For the text-containing cell, return its midpoint in [x, y] coordinate format. 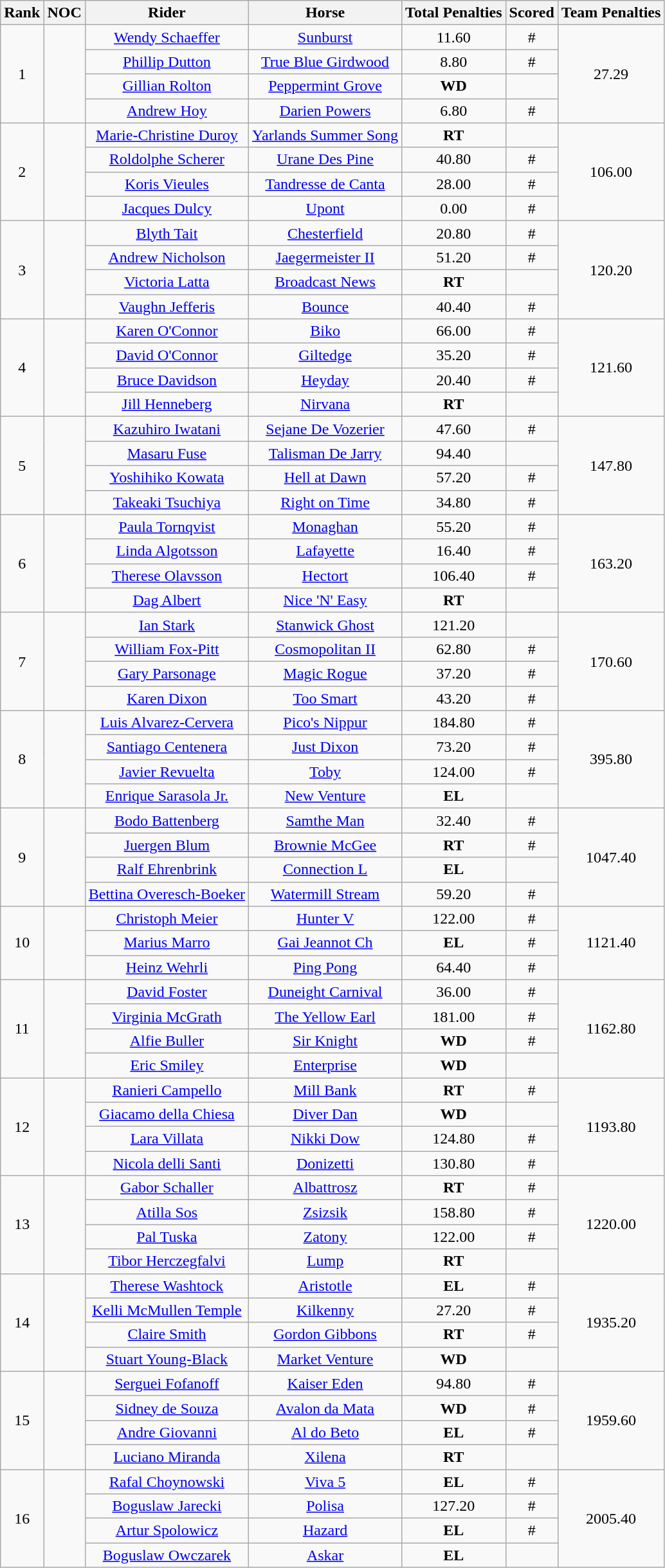
Diver Dan [325, 1115]
Askar [325, 1555]
Karen Dixon [167, 698]
Jaegermeister II [325, 257]
Andre Giovanni [167, 1432]
Sidney de Souza [167, 1408]
181.00 [454, 1016]
Nikki Dow [325, 1139]
Xilena [325, 1457]
True Blue Girdwood [325, 62]
10 [22, 943]
Hectort [325, 576]
106.40 [454, 576]
Total Penalties [454, 13]
27.20 [454, 1310]
158.80 [454, 1212]
7 [22, 661]
Yoshihiko Kowata [167, 478]
Hell at Dawn [325, 478]
Boguslaw Jarecki [167, 1506]
9 [22, 857]
Yarlands Summer Song [325, 135]
Masaru Fuse [167, 453]
Victoria Latta [167, 282]
170.60 [611, 661]
Giltedge [325, 356]
32.40 [454, 821]
Zsizsik [325, 1212]
Rider [167, 13]
Ralf Ehrenbrink [167, 870]
Team Penalties [611, 13]
120.20 [611, 269]
1 [22, 74]
73.20 [454, 747]
6 [22, 563]
Albattrosz [325, 1188]
Therese Olavsson [167, 576]
Paula Tornqvist [167, 527]
Artur Spolowicz [167, 1531]
Enterprise [325, 1065]
Atilla Sos [167, 1212]
106.00 [611, 172]
62.80 [454, 649]
Al do Beto [325, 1432]
Duneight Carnival [325, 992]
Rafal Choynowski [167, 1481]
Too Smart [325, 698]
Tandresse de Canta [325, 184]
Heinz Wehrli [167, 967]
Kelli McMullen Temple [167, 1310]
Lafayette [325, 551]
Serguei Fofanoff [167, 1383]
Darien Powers [325, 111]
57.20 [454, 478]
0.00 [454, 208]
Andrew Hoy [167, 111]
28.00 [454, 184]
51.20 [454, 257]
Andrew Nicholson [167, 257]
55.20 [454, 527]
11.60 [454, 37]
16.40 [454, 551]
Eric Smiley [167, 1065]
Zatony [325, 1237]
Lara Villata [167, 1139]
94.40 [454, 453]
Urane Des Pine [325, 160]
Hunter V [325, 918]
Right on Time [325, 502]
Marie-Christine Duroy [167, 135]
184.80 [454, 723]
Jill Henneberg [167, 405]
Sir Knight [325, 1041]
Aristotle [325, 1286]
1959.60 [611, 1420]
Monaghan [325, 527]
Gai Jeannot Ch [325, 943]
Bruce Davidson [167, 380]
Gabor Schaller [167, 1188]
43.20 [454, 698]
6.80 [454, 111]
Bettina Overesch-Boeker [167, 894]
Pico's Nippur [325, 723]
94.80 [454, 1383]
15 [22, 1420]
Magic Rogue [325, 673]
124.00 [454, 772]
47.60 [454, 429]
Blyth Tait [167, 233]
Lump [325, 1261]
34.80 [454, 502]
Donizetti [325, 1163]
Connection L [325, 870]
The Yellow Earl [325, 1016]
Roldolphe Scherer [167, 160]
Ping Pong [325, 967]
Ian Stark [167, 624]
16 [22, 1518]
Horse [325, 13]
Takeaki Tsuchiya [167, 502]
13 [22, 1225]
1162.80 [611, 1028]
2 [22, 172]
20.80 [454, 233]
64.40 [454, 967]
11 [22, 1028]
Kilkenny [325, 1310]
8 [22, 760]
14 [22, 1322]
Stanwick Ghost [325, 624]
20.40 [454, 380]
Ranieri Campello [167, 1090]
Koris Vieules [167, 184]
Juergen Blum [167, 845]
130.80 [454, 1163]
William Fox-Pitt [167, 649]
Christoph Meier [167, 918]
40.40 [454, 307]
35.20 [454, 356]
Talisman De Jarry [325, 453]
Jacques Dulcy [167, 208]
121.20 [454, 624]
Brownie McGee [325, 845]
Chesterfield [325, 233]
Polisa [325, 1506]
5 [22, 466]
Rank [22, 13]
40.80 [454, 160]
Tibor Herczegfalvi [167, 1261]
NOC [64, 13]
Upont [325, 208]
1935.20 [611, 1322]
Bounce [325, 307]
121.60 [611, 368]
124.80 [454, 1139]
Watermill Stream [325, 894]
Linda Algotsson [167, 551]
Scored [531, 13]
Gordon Gibbons [325, 1335]
Cosmopolitan II [325, 649]
Sunburst [325, 37]
Luis Alvarez-Cervera [167, 723]
Karen O'Connor [167, 331]
Avalon da Mata [325, 1408]
66.00 [454, 331]
163.20 [611, 563]
1220.00 [611, 1225]
8.80 [454, 62]
12 [22, 1127]
Santiago Centenera [167, 747]
Giacamo della Chiesa [167, 1115]
Enrique Sarasola Jr. [167, 796]
New Venture [325, 796]
Marius Marro [167, 943]
Biko [325, 331]
127.20 [454, 1506]
Alfie Buller [167, 1041]
Nice 'N' Easy [325, 600]
Claire Smith [167, 1335]
Kaiser Eden [325, 1383]
Gary Parsonage [167, 673]
Stuart Young-Black [167, 1359]
Broadcast News [325, 282]
Wendy Schaeffer [167, 37]
Luciano Miranda [167, 1457]
Toby [325, 772]
Nirvana [325, 405]
Dag Albert [167, 600]
2005.40 [611, 1518]
1121.40 [611, 943]
395.80 [611, 760]
Virginia McGrath [167, 1016]
59.20 [454, 894]
David Foster [167, 992]
Vaughn Jefferis [167, 307]
147.80 [611, 466]
Viva 5 [325, 1481]
Pal Tuska [167, 1237]
Samthe Man [325, 821]
David O'Connor [167, 356]
Therese Washtock [167, 1286]
Sejane De Vozerier [325, 429]
27.29 [611, 74]
Nicola delli Santi [167, 1163]
Hazard [325, 1531]
4 [22, 368]
Phillip Dutton [167, 62]
Javier Revuelta [167, 772]
Heyday [325, 380]
Market Venture [325, 1359]
1047.40 [611, 857]
1193.80 [611, 1127]
36.00 [454, 992]
Gillian Rolton [167, 86]
Mill Bank [325, 1090]
3 [22, 269]
Kazuhiro Iwatani [167, 429]
Just Dixon [325, 747]
Bodo Battenberg [167, 821]
Peppermint Grove [325, 86]
Boguslaw Owczarek [167, 1555]
37.20 [454, 673]
